Provide the [x, y] coordinate of the cell's center where the given text is located.  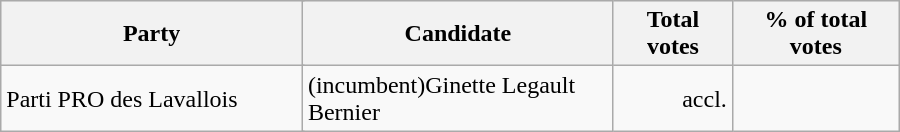
Total votes [672, 34]
accl. [672, 98]
Candidate [458, 34]
Party [152, 34]
% of total votes [816, 34]
Parti PRO des Lavallois [152, 98]
(incumbent)Ginette Legault Bernier [458, 98]
